Return the [x, y] coordinate for the center point of the cell that contains the specified text.  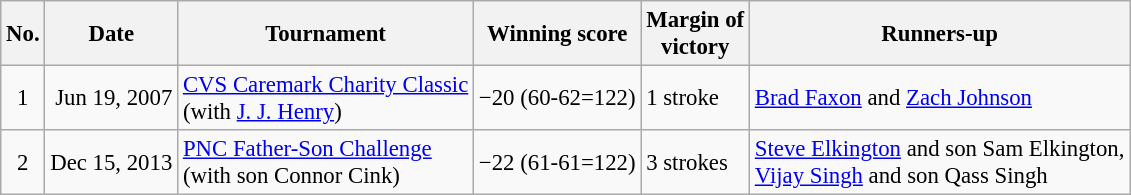
−22 (61-61=122) [558, 162]
−20 (60-62=122) [558, 98]
PNC Father-Son Challenge(with son Connor Cink) [326, 162]
Steve Elkington and son Sam Elkington, Vijay Singh and son Qass Singh [940, 162]
CVS Caremark Charity Classic(with J. J. Henry) [326, 98]
Runners-up [940, 34]
Jun 19, 2007 [112, 98]
2 [23, 162]
1 stroke [696, 98]
3 strokes [696, 162]
Winning score [558, 34]
Dec 15, 2013 [112, 162]
Tournament [326, 34]
Brad Faxon and Zach Johnson [940, 98]
Date [112, 34]
No. [23, 34]
1 [23, 98]
Margin ofvictory [696, 34]
